From the cell containing the given text, extract its center point as [x, y] coordinate. 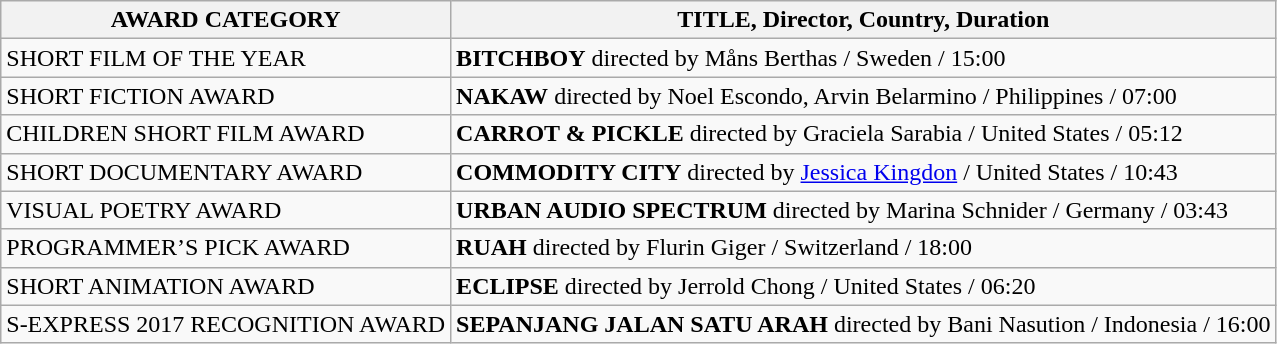
ECLIPSE directed by Jerrold Chong / United States / 06:20 [864, 286]
NAKAW directed by Noel Escondo, Arvin Belarmino / Philippines / 07:00 [864, 96]
CARROT & PICKLE directed by Graciela Sarabia / United States / 05:12 [864, 134]
PROGRAMMER’S PICK AWARD [226, 248]
CHILDREN SHORT FILM AWARD [226, 134]
SHORT FICTION AWARD [226, 96]
URBAN AUDIO SPECTRUM directed by Marina Schnider / Germany / 03:43 [864, 210]
SHORT FILM OF THE YEAR [226, 58]
RUAH directed by Flurin Giger / Switzerland / 18:00 [864, 248]
TITLE, Director, Country, Duration [864, 20]
SEPANJANG JALAN SATU ARAH directed by Bani Nasution / Indonesia / 16:00 [864, 324]
SHORT ANIMATION AWARD [226, 286]
SHORT DOCUMENTARY AWARD [226, 172]
BITCHBOY directed by Måns Berthas / Sweden / 15:00 [864, 58]
COMMODITY CITY directed by Jessica Kingdon / United States / 10:43 [864, 172]
AWARD CATEGORY [226, 20]
VISUAL POETRY AWARD [226, 210]
S-EXPRESS 2017 RECOGNITION AWARD [226, 324]
